Scan for the cell matching the given text and deliver its (X, Y) coordinate at center. 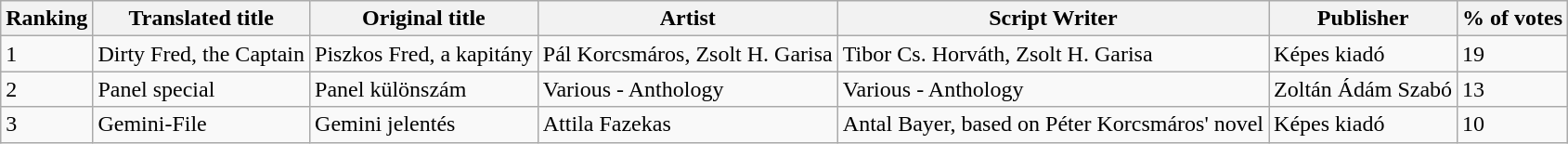
Panel special (201, 89)
Ranking (46, 19)
Attila Fazekas (687, 124)
Dirty Fred, the Captain (201, 54)
2 (46, 89)
13 (1513, 89)
1 (46, 54)
Piszkos Fred, a kapitány (424, 54)
3 (46, 124)
Gemini jelentés (424, 124)
Script Writer (1053, 19)
Gemini-File (201, 124)
Tibor Cs. Horváth, Zsolt H. Garisa (1053, 54)
10 (1513, 124)
Original title (424, 19)
19 (1513, 54)
Antal Bayer, based on Péter Korcsmáros' novel (1053, 124)
Translated title (201, 19)
Zoltán Ádám Szabó (1363, 89)
% of votes (1513, 19)
Artist (687, 19)
Pál Korcsmáros, Zsolt H. Garisa (687, 54)
Publisher (1363, 19)
Panel különszám (424, 89)
